Determine the (X, Y) coordinate at the center of the cell enclosing the given text.  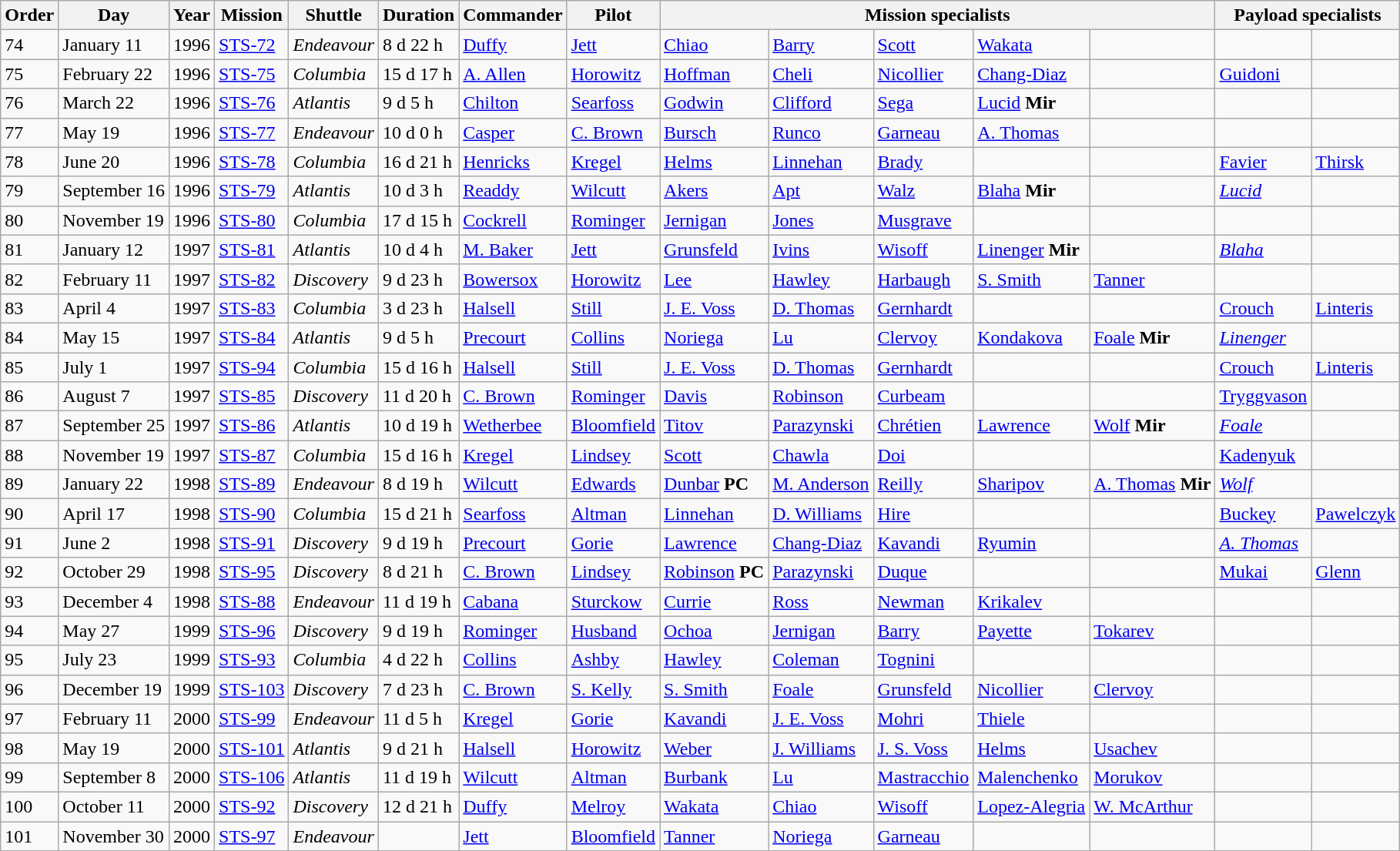
S. Kelly (613, 689)
94 (29, 631)
99 (29, 777)
Lee (715, 279)
STS-78 (252, 162)
9 d 23 h (418, 279)
77 (29, 132)
Tryggvason (1263, 397)
STS-103 (252, 689)
September 25 (114, 426)
M. Baker (513, 250)
STS-83 (252, 308)
Ivins (821, 250)
Currie (715, 601)
85 (29, 367)
A. Allen (513, 74)
STS-95 (252, 572)
STS-99 (252, 719)
October 29 (114, 572)
STS-97 (252, 836)
Commander (513, 15)
100 (29, 806)
11 d 20 h (418, 397)
Ryumin (1032, 543)
Hoffman (715, 74)
Pawelczyk (1355, 514)
Brady (923, 162)
Runco (821, 132)
J. S. Voss (923, 748)
76 (29, 103)
97 (29, 719)
Ochoa (715, 631)
Blaha Mir (1032, 191)
Coleman (821, 660)
Davis (715, 397)
Tokarev (1152, 631)
Titov (715, 426)
16 d 21 h (418, 162)
J. Williams (821, 748)
10 d 19 h (418, 426)
STS-96 (252, 631)
Mukai (1263, 572)
July 23 (114, 660)
Husband (613, 631)
Melroy (613, 806)
Bowersox (513, 279)
Glenn (1355, 572)
83 (29, 308)
Chrétien (923, 426)
79 (29, 191)
Readdy (513, 191)
April 4 (114, 308)
February 22 (114, 74)
STS-90 (252, 514)
STS-81 (252, 250)
Favier (1263, 162)
W. McArthur (1152, 806)
Wolf Mir (1152, 426)
Newman (923, 601)
96 (29, 689)
17 d 15 h (418, 220)
86 (29, 397)
Duration (418, 15)
Shuttle (333, 15)
Apt (821, 191)
STS-89 (252, 484)
Henricks (513, 162)
STS-88 (252, 601)
8 d 21 h (418, 572)
October 11 (114, 806)
Lucid Mir (1032, 103)
Linenger (1263, 337)
Usachev (1152, 748)
Sharipov (1032, 484)
Robinson (821, 397)
Year (191, 15)
12 d 21 h (418, 806)
Lopez-Alegria (1032, 806)
Casper (513, 132)
Harbaugh (923, 279)
Krikalev (1032, 601)
Kondakova (1032, 337)
98 (29, 748)
4 d 22 h (418, 660)
15 d 21 h (418, 514)
Sturckow (613, 601)
STS-75 (252, 74)
93 (29, 601)
Mission specialists (938, 15)
STS-77 (252, 132)
Payette (1032, 631)
Pilot (613, 15)
81 (29, 250)
Wetherbee (513, 426)
M. Anderson (821, 484)
STS-91 (252, 543)
Blaha (1263, 250)
Jones (821, 220)
Tognini (923, 660)
January 22 (114, 484)
STS-85 (252, 397)
STS-106 (252, 777)
Curbeam (923, 397)
STS-80 (252, 220)
STS-92 (252, 806)
Cabana (513, 601)
88 (29, 455)
Malenchenko (1032, 777)
STS-72 (252, 45)
11 d 5 h (418, 719)
101 (29, 836)
STS-87 (252, 455)
75 (29, 74)
STS-86 (252, 426)
Chilton (513, 103)
78 (29, 162)
92 (29, 572)
December 4 (114, 601)
Order (29, 15)
Hire (923, 514)
Morukov (1152, 777)
January 12 (114, 250)
STS-82 (252, 279)
Mastracchio (923, 777)
87 (29, 426)
Chawla (821, 455)
10 d 3 h (418, 191)
December 19 (114, 689)
STS-79 (252, 191)
Foale Mir (1152, 337)
Ashby (613, 660)
74 (29, 45)
STS-76 (252, 103)
June 20 (114, 162)
Cheli (821, 74)
D. Williams (821, 514)
A. Thomas Mir (1152, 484)
84 (29, 337)
May 15 (114, 337)
Lucid (1263, 191)
Bursch (715, 132)
82 (29, 279)
Linenger Mir (1032, 250)
September 16 (114, 191)
10 d 4 h (418, 250)
August 7 (114, 397)
Sega (923, 103)
Doi (923, 455)
Day (114, 15)
Robinson PC (715, 572)
8 d 19 h (418, 484)
Akers (715, 191)
95 (29, 660)
89 (29, 484)
STS-84 (252, 337)
STS-101 (252, 748)
Payload specialists (1308, 15)
7 d 23 h (418, 689)
Mohri (923, 719)
November 30 (114, 836)
STS-93 (252, 660)
Weber (715, 748)
Ross (821, 601)
3 d 23 h (418, 308)
Buckey (1263, 514)
Edwards (613, 484)
June 2 (114, 543)
Clifford (821, 103)
Wolf (1263, 484)
80 (29, 220)
May 27 (114, 631)
Cockrell (513, 220)
STS-94 (252, 367)
Musgrave (923, 220)
Mission (252, 15)
15 d 17 h (418, 74)
Godwin (715, 103)
Dunbar PC (715, 484)
January 11 (114, 45)
September 8 (114, 777)
90 (29, 514)
July 1 (114, 367)
Burbank (715, 777)
Thiele (1032, 719)
Walz (923, 191)
8 d 22 h (418, 45)
March 22 (114, 103)
Guidoni (1263, 74)
9 d 21 h (418, 748)
91 (29, 543)
10 d 0 h (418, 132)
Reilly (923, 484)
Duque (923, 572)
April 17 (114, 514)
Kadenyuk (1263, 455)
Thirsk (1355, 162)
